Identify which cell holds the provided text, then report its (X, Y) central coordinate. 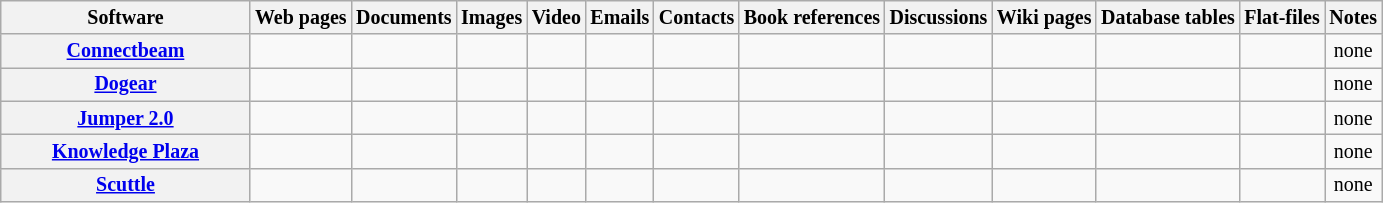
Discussions (938, 18)
Images (492, 18)
Scuttle (126, 184)
Connectbeam (126, 52)
Jumper 2.0 (126, 118)
Contacts (696, 18)
Book references (812, 18)
Wiki pages (1044, 18)
Notes (1354, 18)
Documents (404, 18)
Database tables (1168, 18)
Web pages (300, 18)
Dogear (126, 84)
Emails (620, 18)
Flat-files (1282, 18)
Knowledge Plaza (126, 152)
Software (126, 18)
Video (556, 18)
